Return the (X, Y) coordinate for the center point of the cell that contains the specified text.  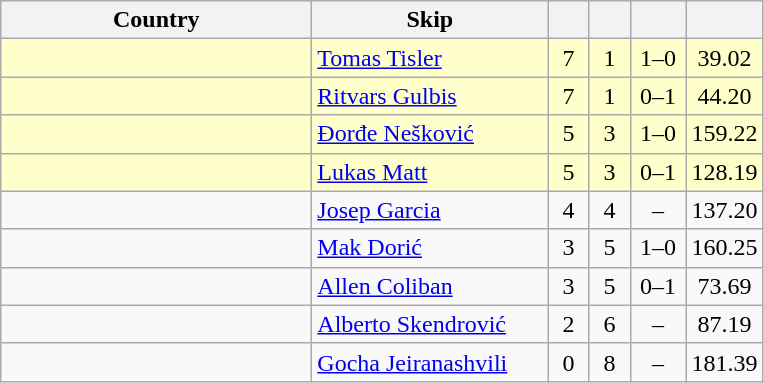
Alberto Skendrović (430, 324)
181.39 (724, 362)
8 (610, 362)
Lukas Matt (430, 172)
Country (156, 20)
6 (610, 324)
Đorđe Nešković (430, 134)
Gocha Jeiranashvili (430, 362)
137.20 (724, 210)
128.19 (724, 172)
Josep Garcia (430, 210)
Tomas Tisler (430, 58)
87.19 (724, 324)
159.22 (724, 134)
Ritvars Gulbis (430, 96)
39.02 (724, 58)
44.20 (724, 96)
73.69 (724, 286)
Mak Dorić (430, 248)
160.25 (724, 248)
2 (568, 324)
0 (568, 362)
Skip (430, 20)
Allen Coliban (430, 286)
